Capture the cell that displays the provided text and extract its [X, Y] central coordinate. 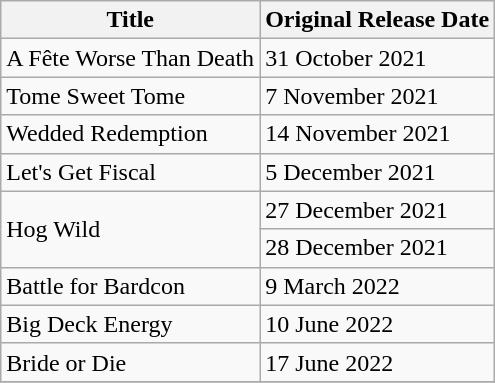
Title [130, 20]
5 December 2021 [378, 172]
7 November 2021 [378, 96]
17 June 2022 [378, 362]
Battle for Bardcon [130, 286]
Wedded Redemption [130, 134]
Big Deck Energy [130, 324]
Let's Get Fiscal [130, 172]
27 December 2021 [378, 210]
Hog Wild [130, 229]
10 June 2022 [378, 324]
31 October 2021 [378, 58]
A Fête Worse Than Death [130, 58]
Bride or Die [130, 362]
Tome Sweet Tome [130, 96]
28 December 2021 [378, 248]
9 March 2022 [378, 286]
Original Release Date [378, 20]
14 November 2021 [378, 134]
